Identify which cell holds the provided text, then report its (X, Y) central coordinate. 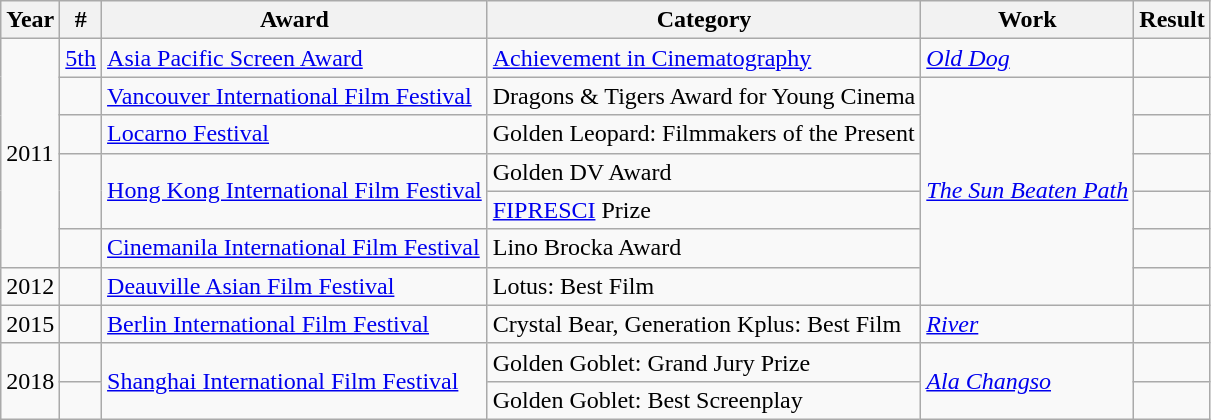
Cinemanila International Film Festival (295, 248)
Lotus: Best Film (704, 286)
Golden Leopard: Filmmakers of the Present (704, 134)
2018 (30, 381)
2015 (30, 324)
Result (1172, 20)
Dragons & Tigers Award for Young Cinema (704, 96)
2011 (30, 153)
Deauville Asian Film Festival (295, 286)
Crystal Bear, Generation Kplus: Best Film (704, 324)
Lino Brocka Award (704, 248)
Achievement in Cinematography (704, 58)
Vancouver International Film Festival (295, 96)
River (1028, 324)
Asia Pacific Screen Award (295, 58)
Golden Goblet: Grand Jury Prize (704, 362)
Work (1028, 20)
Ala Changso (1028, 381)
The Sun Beaten Path (1028, 191)
Berlin International Film Festival (295, 324)
Award (295, 20)
# (81, 20)
Shanghai International Film Festival (295, 381)
Locarno Festival (295, 134)
5th (81, 58)
Golden DV Award (704, 172)
FIPRESCI Prize (704, 210)
Old Dog (1028, 58)
2012 (30, 286)
Golden Goblet: Best Screenplay (704, 400)
Hong Kong International Film Festival (295, 191)
Year (30, 20)
Category (704, 20)
